Return the [X, Y] coordinate for the center point of the cell that contains the specified text.  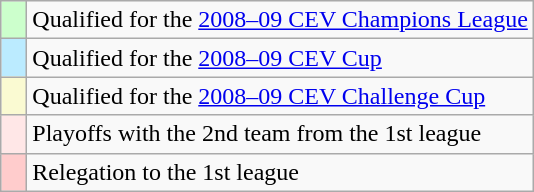
Qualified for the 2008–09 CEV Cup [280, 58]
Qualified for the 2008–09 CEV Challenge Cup [280, 96]
Playoffs with the 2nd team from the 1st league [280, 134]
Relegation to the 1st league [280, 172]
Qualified for the 2008–09 CEV Champions League [280, 20]
